For the text-containing cell, return its midpoint in (x, y) coordinate format. 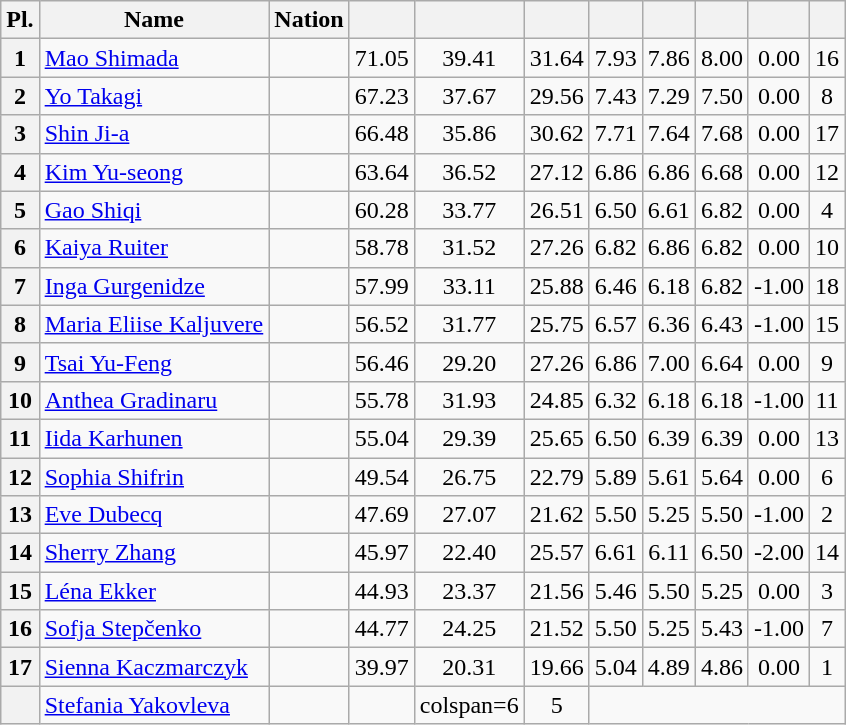
63.64 (382, 172)
31.77 (469, 324)
31.64 (556, 58)
26.51 (556, 210)
6.64 (722, 362)
5.43 (722, 629)
Yo Takagi (154, 96)
7.00 (668, 362)
23.37 (469, 591)
44.77 (382, 629)
Maria Eliise Kaljuvere (154, 324)
39.97 (382, 667)
29.20 (469, 362)
27.12 (556, 172)
37.67 (469, 96)
6.57 (616, 324)
Name (154, 20)
6.68 (722, 172)
colspan=6 (469, 705)
6.32 (616, 400)
67.23 (382, 96)
Kaiya Ruiter (154, 248)
Shin Ji-a (154, 134)
7.86 (668, 58)
21.52 (556, 629)
Eve Dubecq (154, 515)
60.28 (382, 210)
26.75 (469, 477)
20.31 (469, 667)
36.52 (469, 172)
25.88 (556, 286)
Iida Karhunen (154, 438)
4.89 (668, 667)
71.05 (382, 58)
Sophia Shifrin (154, 477)
5.04 (616, 667)
49.54 (382, 477)
Sofja Stepčenko (154, 629)
Tsai Yu-Feng (154, 362)
21.56 (556, 591)
45.97 (382, 553)
44.93 (382, 591)
24.25 (469, 629)
7.29 (668, 96)
6.43 (722, 324)
18 (826, 286)
56.52 (382, 324)
5.61 (668, 477)
6.46 (616, 286)
25.57 (556, 553)
55.04 (382, 438)
47.69 (382, 515)
58.78 (382, 248)
24.85 (556, 400)
21.62 (556, 515)
Mao Shimada (154, 58)
29.39 (469, 438)
35.86 (469, 134)
Kim Yu-seong (154, 172)
Sherry Zhang (154, 553)
25.75 (556, 324)
Inga Gurgenidze (154, 286)
7.50 (722, 96)
6.11 (668, 553)
5.89 (616, 477)
31.52 (469, 248)
30.62 (556, 134)
8.00 (722, 58)
39.41 (469, 58)
33.11 (469, 286)
-2.00 (778, 553)
56.46 (382, 362)
Nation (309, 20)
Anthea Gradinaru (154, 400)
7.43 (616, 96)
6.36 (668, 324)
Gao Shiqi (154, 210)
27.07 (469, 515)
25.65 (556, 438)
7.93 (616, 58)
66.48 (382, 134)
5.64 (722, 477)
5.46 (616, 591)
7.71 (616, 134)
4.86 (722, 667)
22.79 (556, 477)
57.99 (382, 286)
55.78 (382, 400)
31.93 (469, 400)
33.77 (469, 210)
7.68 (722, 134)
7.64 (668, 134)
Léna Ekker (154, 591)
Sienna Kaczmarczyk (154, 667)
29.56 (556, 96)
19.66 (556, 667)
22.40 (469, 553)
Stefania Yakovleva (154, 705)
Pl. (20, 20)
